Find where the given text appears and provide that cell's center as [x, y] coordinate. 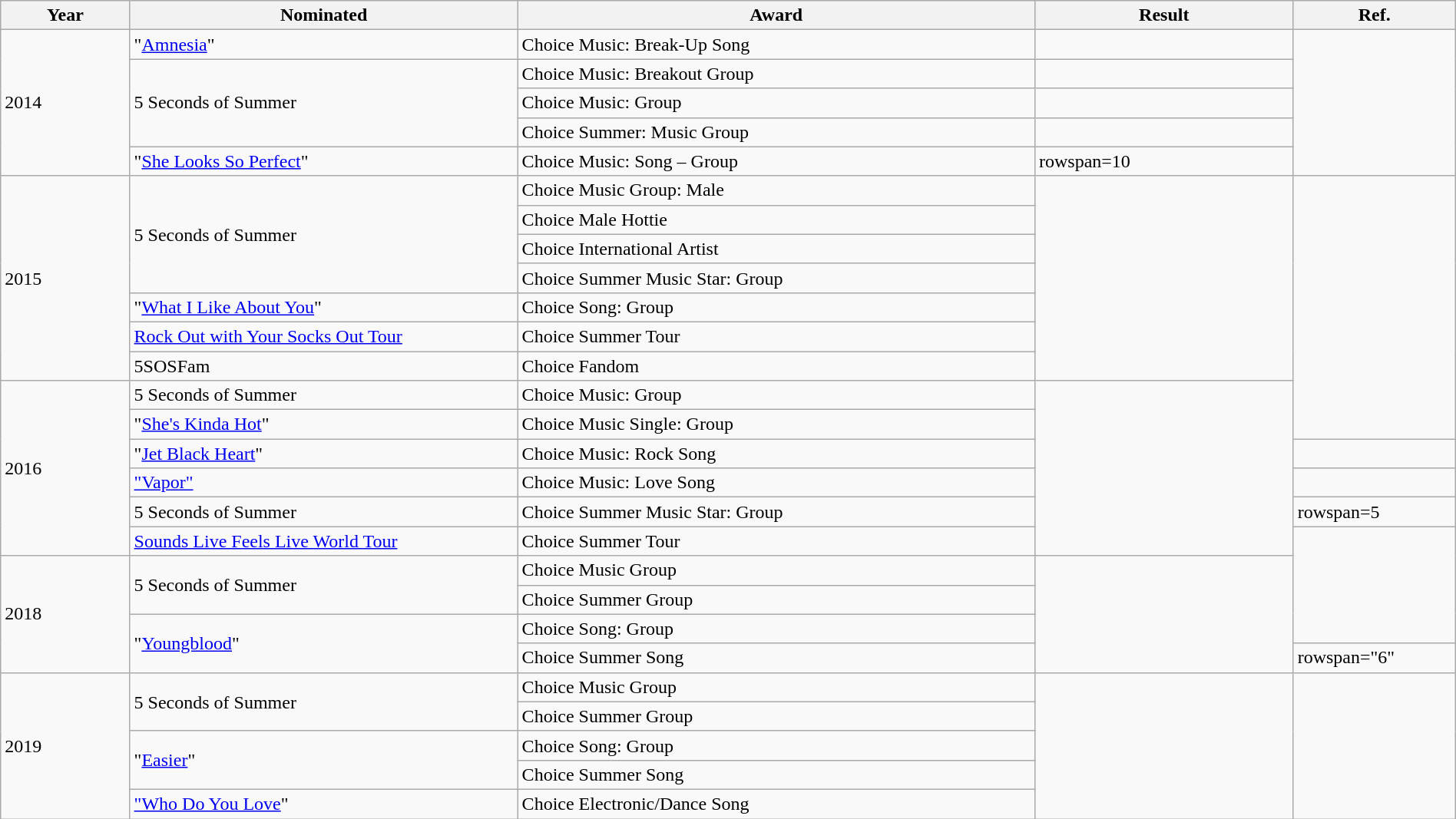
"She Looks So Perfect" [324, 161]
Choice Music Single: Group [776, 424]
Nominated [324, 15]
Year [65, 15]
"Who Do You Love" [324, 804]
Award [776, 15]
Result [1164, 15]
Ref. [1375, 15]
Choice Music: Love Song [776, 483]
5SOSFam [324, 366]
Choice Music: Song – Group [776, 161]
Rock Out with Your Socks Out Tour [324, 336]
2018 [65, 614]
"Vapor" [324, 483]
"She's Kinda Hot" [324, 424]
Choice Fandom [776, 366]
"What I Like About You" [324, 307]
2016 [65, 468]
Choice Music: Break-Up Song [776, 45]
Choice Male Hottie [776, 220]
Choice Music Group: Male [776, 190]
Choice Music: Breakout Group [776, 74]
Choice Summer: Music Group [776, 132]
2015 [65, 278]
rowspan=5 [1375, 512]
Choice Music: Rock Song [776, 454]
"Youngblood" [324, 643]
rowspan="6" [1375, 658]
2019 [65, 745]
"Easier" [324, 760]
2014 [65, 103]
Choice International Artist [776, 249]
Sounds Live Feels Live World Tour [324, 541]
"Amnesia" [324, 45]
rowspan=10 [1164, 161]
"Jet Black Heart" [324, 454]
Choice Electronic/Dance Song [776, 804]
